Locate the cell with the specified text and output its [X, Y] center coordinate. 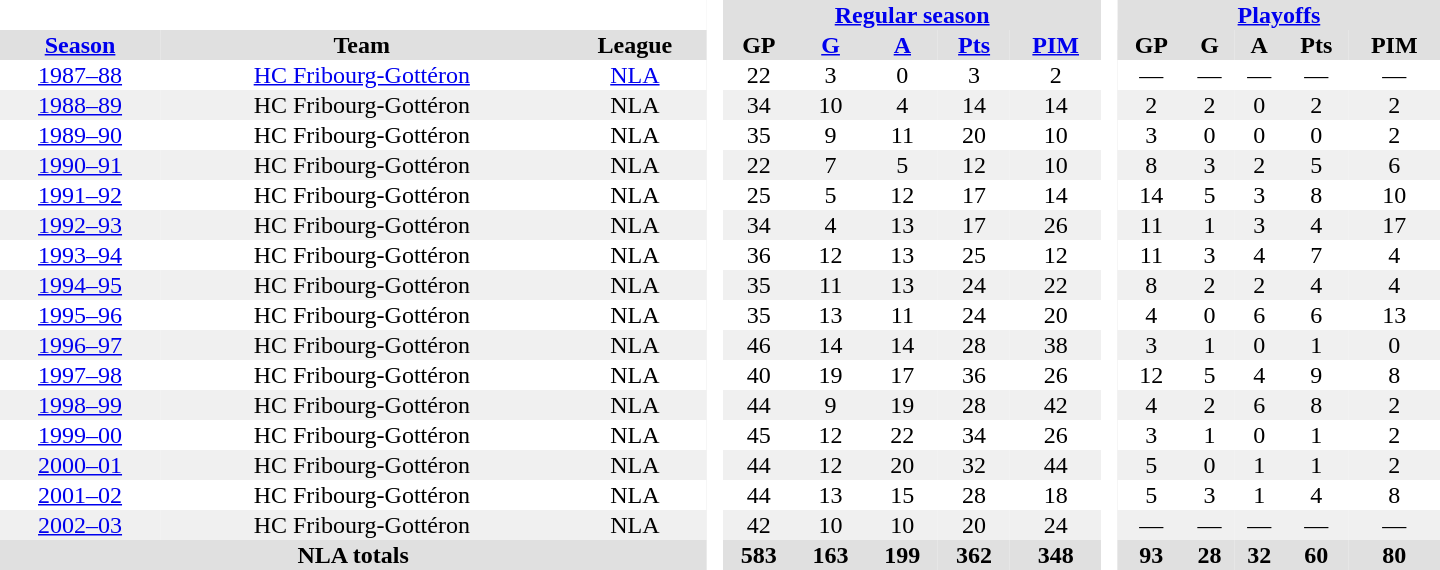
1995–96 [80, 315]
2002–03 [80, 525]
15 [902, 495]
Team [362, 45]
362 [974, 555]
1988–89 [80, 105]
163 [831, 555]
45 [759, 435]
1997–98 [80, 375]
583 [759, 555]
Playoffs [1279, 15]
1989–90 [80, 135]
1996–97 [80, 345]
1994–95 [80, 285]
40 [759, 375]
1999–00 [80, 435]
60 [1316, 555]
1992–93 [80, 225]
Season [80, 45]
NLA totals [353, 555]
2000–01 [80, 465]
199 [902, 555]
2001–02 [80, 495]
1987–88 [80, 75]
80 [1394, 555]
38 [1056, 345]
46 [759, 345]
93 [1152, 555]
Regular season [912, 15]
18 [1056, 495]
1993–94 [80, 255]
1998–99 [80, 405]
League [634, 45]
348 [1056, 555]
1990–91 [80, 165]
1991–92 [80, 195]
